Locate the cell with the specified text and output its (x, y) center coordinate. 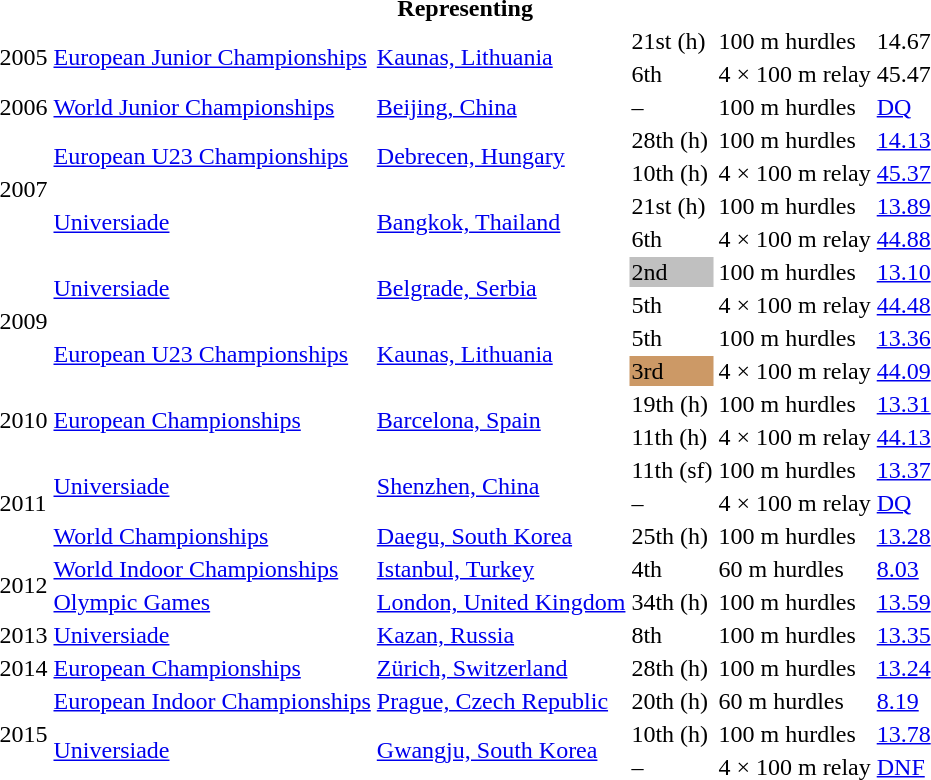
London, United Kingdom (501, 602)
20th (h) (672, 701)
Barcelona, Spain (501, 420)
Olympic Games (212, 602)
11th (h) (672, 437)
European Junior Championships (212, 58)
19th (h) (672, 404)
Istanbul, Turkey (501, 569)
Beijing, China (501, 107)
Belgrade, Serbia (501, 288)
Shenzhen, China (501, 486)
3rd (672, 371)
34th (h) (672, 602)
World Indoor Championships (212, 569)
4th (672, 569)
Daegu, South Korea (501, 536)
Prague, Czech Republic (501, 701)
Bangkok, Thailand (501, 222)
2nd (672, 272)
European Indoor Championships (212, 701)
Zürich, Switzerland (501, 668)
25th (h) (672, 536)
Debrecen, Hungary (501, 156)
Kazan, Russia (501, 635)
11th (sf) (672, 470)
World Championships (212, 536)
World Junior Championships (212, 107)
8th (672, 635)
